Search for the cell housing the specified text and yield its (X, Y) center coordinate. 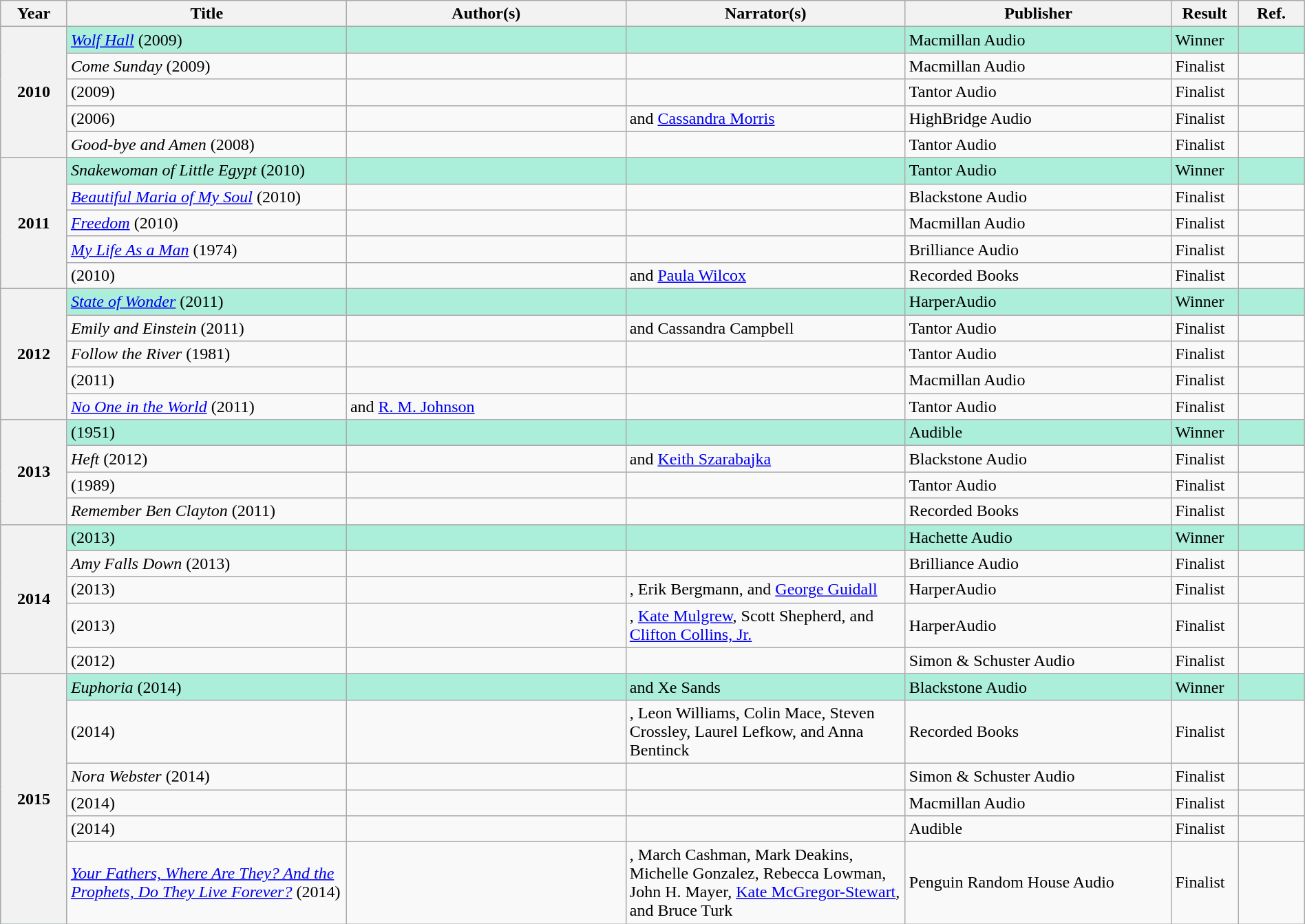
(2009) (206, 92)
(2006) (206, 118)
Beautiful Maria of My Soul (2010) (206, 197)
(1951) (206, 433)
Title (206, 14)
Result (1205, 14)
My Life As a Man (1974) (206, 249)
Emily and Einstein (2011) (206, 328)
Good-bye and Amen (2008) (206, 144)
HighBridge Audio (1038, 118)
and Cassandra Morris (765, 118)
Nora Webster (2014) (206, 776)
Ref. (1272, 14)
2014 (34, 599)
Remember Ben Clayton (2011) (206, 511)
Come Sunday (2009) (206, 66)
and Cassandra Campbell (765, 328)
and Paula Wilcox (765, 275)
Euphoria (2014) (206, 687)
, Kate Mulgrew, Scott Shepherd, and Clifton Collins, Jr. (765, 625)
(2011) (206, 380)
2015 (34, 798)
and Keith Szarabajka (765, 459)
, Erik Bergmann, and George Guidall (765, 590)
Snakewoman of Little Egypt (2010) (206, 171)
(2010) (206, 275)
2010 (34, 92)
No One in the World (2011) (206, 407)
Heft (2012) (206, 459)
2012 (34, 354)
Penguin Random House Audio (1038, 883)
, March Cashman, Mark Deakins, Michelle Gonzalez, Rebecca Lowman, John H. Mayer, Kate McGregor-Stewart, and Bruce Turk (765, 883)
, Leon Williams, Colin Mace, Steven Crossley, Laurel Lefkow, and Anna Bentinck (765, 731)
Amy Falls Down (2013) (206, 563)
Freedom (2010) (206, 223)
Publisher (1038, 14)
2013 (34, 472)
and Xe Sands (765, 687)
(1989) (206, 485)
Narrator(s) (765, 14)
Year (34, 14)
Wolf Hall (2009) (206, 40)
2011 (34, 223)
(2012) (206, 660)
Follow the River (1981) (206, 354)
and R. M. Johnson (486, 407)
Your Fathers, Where Are They? And the Prophets, Do They Live Forever? (2014) (206, 883)
State of Wonder (2011) (206, 301)
Hachette Audio (1038, 537)
Author(s) (486, 14)
